For the text-containing cell, return its midpoint in [X, Y] coordinate format. 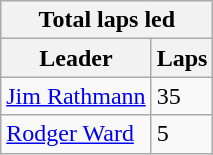
Laps [182, 58]
Leader [76, 58]
Total laps led [107, 20]
5 [182, 134]
Jim Rathmann [76, 96]
35 [182, 96]
Rodger Ward [76, 134]
